Return [X, Y] of the center of cell containing provided text 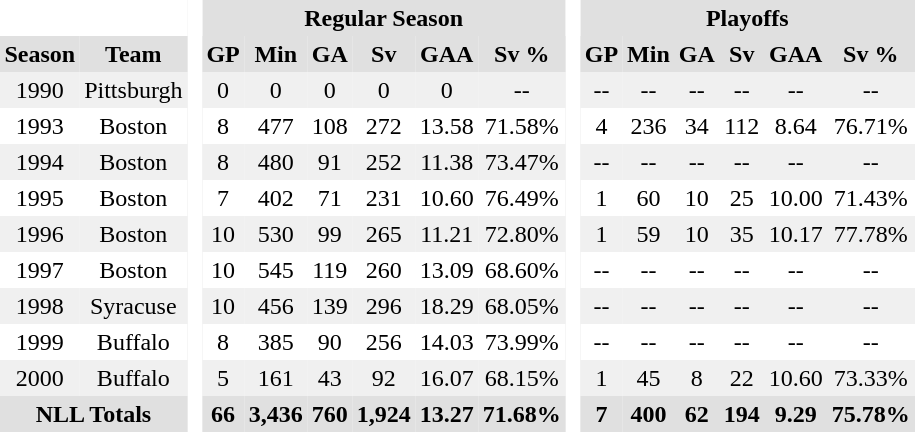
13.58 [446, 126]
Season [40, 54]
13.09 [446, 270]
76.71% [870, 126]
25 [742, 198]
4 [601, 126]
Pittsburgh [134, 90]
10.00 [796, 198]
68.60% [522, 270]
3,436 [276, 414]
34 [696, 126]
119 [330, 270]
92 [384, 378]
456 [276, 306]
Regular Season [384, 18]
71.68% [522, 414]
71.58% [522, 126]
1993 [40, 126]
2000 [40, 378]
68.05% [522, 306]
91 [330, 162]
Playoffs [747, 18]
Team [134, 54]
400 [649, 414]
73.33% [870, 378]
43 [330, 378]
252 [384, 162]
14.03 [446, 342]
22 [742, 378]
45 [649, 378]
71 [330, 198]
75.78% [870, 414]
1,924 [384, 414]
60 [649, 198]
194 [742, 414]
1996 [40, 234]
8.64 [796, 126]
71.43% [870, 198]
72.80% [522, 234]
18.29 [446, 306]
1997 [40, 270]
73.47% [522, 162]
35 [742, 234]
385 [276, 342]
108 [330, 126]
59 [649, 234]
1999 [40, 342]
112 [742, 126]
77.78% [870, 234]
1990 [40, 90]
66 [223, 414]
73.99% [522, 342]
Syracuse [134, 306]
13.27 [446, 414]
1995 [40, 198]
9.29 [796, 414]
5 [223, 378]
231 [384, 198]
11.38 [446, 162]
62 [696, 414]
139 [330, 306]
1998 [40, 306]
265 [384, 234]
256 [384, 342]
10.17 [796, 234]
296 [384, 306]
NLL Totals [94, 414]
480 [276, 162]
68.15% [522, 378]
477 [276, 126]
90 [330, 342]
161 [276, 378]
99 [330, 234]
260 [384, 270]
272 [384, 126]
16.07 [446, 378]
545 [276, 270]
1994 [40, 162]
530 [276, 234]
402 [276, 198]
760 [330, 414]
236 [649, 126]
76.49% [522, 198]
11.21 [446, 234]
